Detect which cell encompasses the target text, then output its [X, Y] center coordinate. 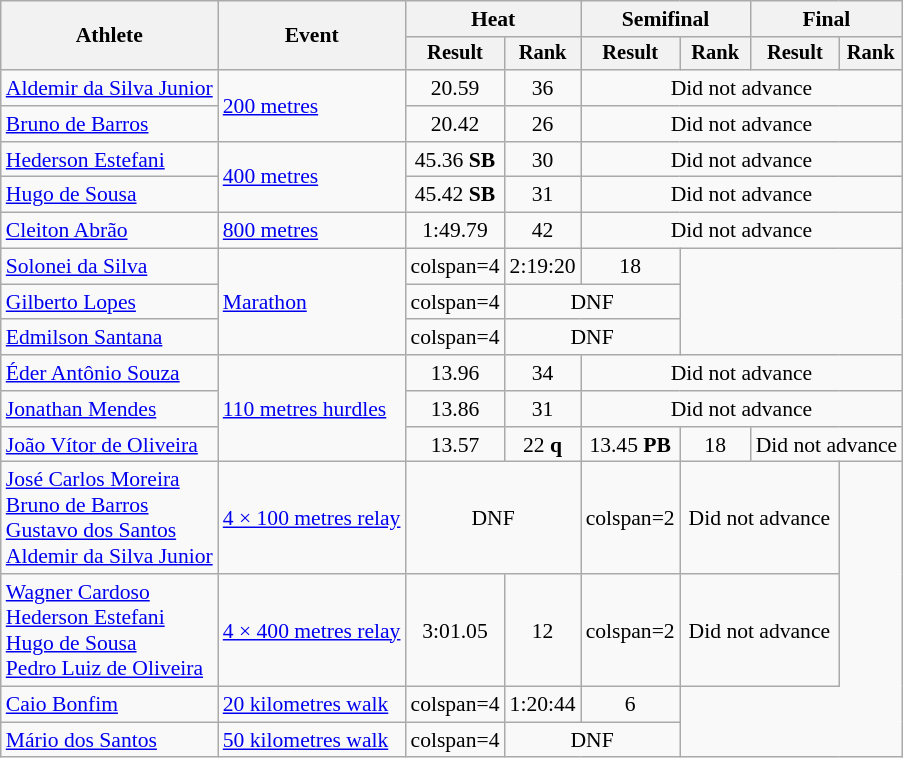
2:19:20 [543, 267]
Athlete [110, 36]
34 [543, 373]
400 metres [312, 178]
4 × 100 metres relay [312, 518]
1:20:44 [543, 705]
Heat [492, 19]
1:49.79 [454, 231]
50 kilometres walk [312, 740]
13.45 PB [630, 445]
Bruno de Barros [110, 124]
42 [543, 231]
12 [543, 630]
Event [312, 36]
Marathon [312, 302]
Jonathan Mendes [110, 409]
13.86 [454, 409]
200 metres [312, 106]
Caio Bonfim [110, 705]
3:01.05 [454, 630]
36 [543, 88]
110 metres hurdles [312, 408]
Mário dos Santos [110, 740]
20 kilometres walk [312, 705]
Hugo de Sousa [110, 195]
13.57 [454, 445]
Final [827, 19]
Aldemir da Silva Junior [110, 88]
Edmilson Santana [110, 338]
José Carlos MoreiraBruno de BarrosGustavo dos SantosAldemir da Silva Junior [110, 518]
45.36 SB [454, 160]
Wagner CardosoHederson EstefaniHugo de SousaPedro Luiz de Oliveira [110, 630]
26 [543, 124]
30 [543, 160]
Cleiton Abrão [110, 231]
20.42 [454, 124]
Hederson Estefani [110, 160]
22 q [543, 445]
45.42 SB [454, 195]
Éder Antônio Souza [110, 373]
João Vítor de Oliveira [110, 445]
20.59 [454, 88]
800 metres [312, 231]
Semifinal [666, 19]
Solonei da Silva [110, 267]
Gilberto Lopes [110, 302]
4 × 400 metres relay [312, 630]
6 [630, 705]
13.96 [454, 373]
